From the cell containing the given text, extract its center point as [X, Y] coordinate. 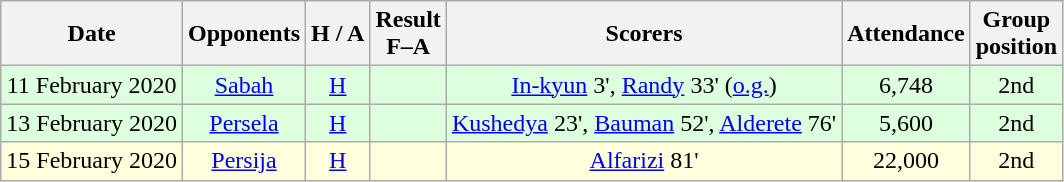
15 February 2020 [92, 161]
ResultF–A [408, 34]
In-kyun 3', Randy 33' (o.g.) [644, 85]
5,600 [906, 123]
Scorers [644, 34]
13 February 2020 [92, 123]
Persela [244, 123]
Kushedya 23', Bauman 52', Alderete 76' [644, 123]
Attendance [906, 34]
6,748 [906, 85]
Persija [244, 161]
22,000 [906, 161]
11 February 2020 [92, 85]
Opponents [244, 34]
Groupposition [1016, 34]
Sabah [244, 85]
H / A [338, 34]
Date [92, 34]
Alfarizi 81' [644, 161]
